Identify which cell holds the provided text, then report its [X, Y] central coordinate. 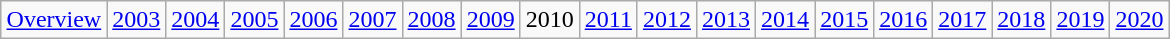
2020 [1140, 20]
2016 [904, 20]
2005 [254, 20]
2010 [550, 20]
2012 [666, 20]
2018 [1022, 20]
2007 [372, 20]
2014 [786, 20]
2003 [136, 20]
2019 [1080, 20]
2008 [432, 20]
2013 [726, 20]
2009 [490, 20]
2006 [314, 20]
2015 [844, 20]
2011 [608, 20]
Overview [54, 20]
2004 [196, 20]
2017 [962, 20]
